Search for the cell housing the specified text and yield its (x, y) center coordinate. 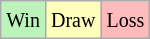
Loss (126, 20)
Draw (72, 20)
Win (24, 20)
